Detect which cell encompasses the target text, then output its [X, Y] center coordinate. 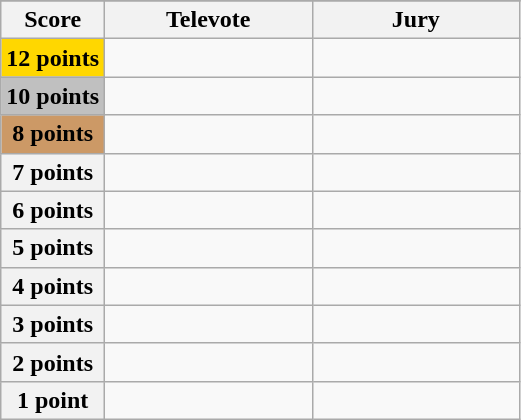
3 points [53, 324]
1 point [53, 400]
Jury [416, 20]
12 points [53, 58]
2 points [53, 362]
Score [53, 20]
Televote [209, 20]
8 points [53, 134]
4 points [53, 286]
5 points [53, 248]
6 points [53, 210]
7 points [53, 172]
10 points [53, 96]
